Detect which cell encompasses the target text, then output its [x, y] center coordinate. 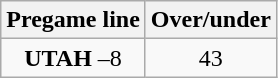
UTAH –8 [74, 58]
43 [210, 58]
Over/under [210, 20]
Pregame line [74, 20]
